Locate the cell with the specified text and output its (X, Y) center coordinate. 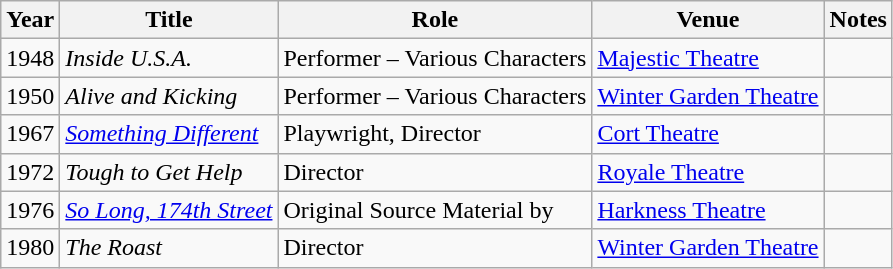
Tough to Get Help (169, 172)
Venue (708, 20)
Original Source Material by (435, 210)
1972 (30, 172)
Harkness Theatre (708, 210)
Inside U.S.A. (169, 58)
Notes (858, 20)
Majestic Theatre (708, 58)
The Roast (169, 248)
Role (435, 20)
Year (30, 20)
1980 (30, 248)
1948 (30, 58)
Cort Theatre (708, 134)
Something Different (169, 134)
Royale Theatre (708, 172)
1976 (30, 210)
Playwright, Director (435, 134)
1950 (30, 96)
Alive and Kicking (169, 96)
So Long, 174th Street (169, 210)
Title (169, 20)
1967 (30, 134)
